Locate the cell with the specified text and output its [x, y] center coordinate. 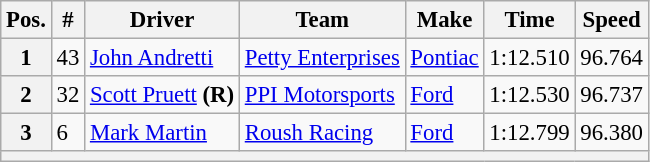
John Andretti [162, 58]
Mark Martin [162, 133]
32 [68, 95]
Pos. [26, 20]
Driver [162, 20]
96.737 [612, 95]
Time [530, 20]
PPI Motorsports [322, 95]
6 [68, 133]
1:12.530 [530, 95]
1 [26, 58]
Pontiac [444, 58]
2 [26, 95]
Petty Enterprises [322, 58]
1:12.510 [530, 58]
Scott Pruett (R) [162, 95]
1:12.799 [530, 133]
Make [444, 20]
Team [322, 20]
96.380 [612, 133]
3 [26, 133]
43 [68, 58]
Speed [612, 20]
# [68, 20]
Roush Racing [322, 133]
96.764 [612, 58]
